Find where the given text appears and provide that cell's center as [X, Y] coordinate. 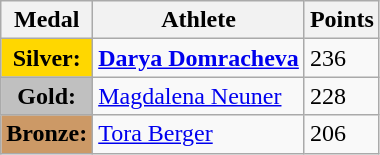
206 [342, 134]
Darya Domracheva [199, 58]
Medal [47, 20]
Tora Berger [199, 134]
Magdalena Neuner [199, 96]
Points [342, 20]
Athlete [199, 20]
236 [342, 58]
228 [342, 96]
Gold: [47, 96]
Silver: [47, 58]
Bronze: [47, 134]
